Return the (x, y) coordinate for the center point of the cell that contains the specified text.  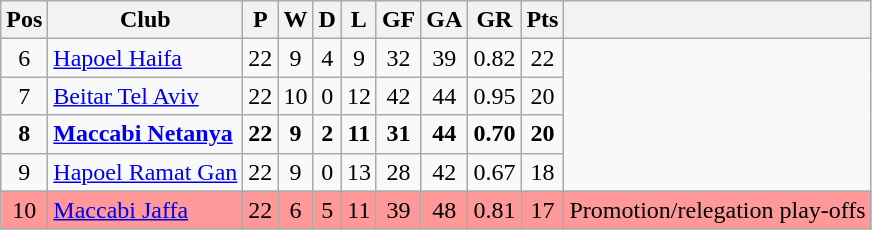
31 (398, 134)
12 (358, 96)
Promotion/relegation play-offs (718, 210)
Hapoel Haifa (146, 58)
28 (398, 172)
Beitar Tel Aviv (146, 96)
2 (327, 134)
0.70 (494, 134)
P (260, 20)
D (327, 20)
GR (494, 20)
13 (358, 172)
32 (398, 58)
GF (398, 20)
17 (542, 210)
L (358, 20)
0.81 (494, 210)
48 (444, 210)
Club (146, 20)
Pts (542, 20)
Maccabi Netanya (146, 134)
0.95 (494, 96)
18 (542, 172)
GA (444, 20)
5 (327, 210)
Pos (24, 20)
0.82 (494, 58)
7 (24, 96)
0.67 (494, 172)
W (296, 20)
8 (24, 134)
4 (327, 58)
Maccabi Jaffa (146, 210)
Hapoel Ramat Gan (146, 172)
